Provide the [X, Y] coordinate of the cell's center where the given text is located.  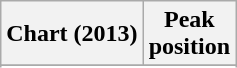
Peakposition [189, 34]
Chart (2013) [72, 34]
